Return (X, Y) of the center of cell containing provided text 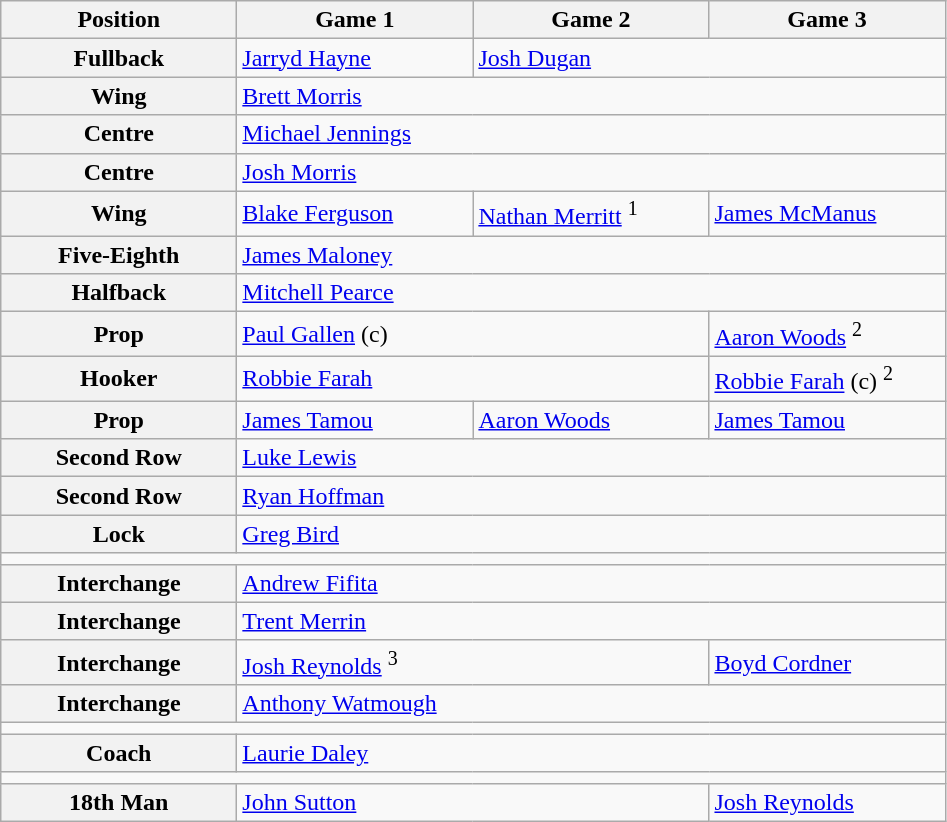
Greg Bird (591, 534)
Brett Morris (591, 96)
Josh Morris (591, 172)
Ryan Hoffman (591, 496)
Trent Merrin (591, 621)
John Sutton (473, 802)
James McManus (827, 214)
Lock (119, 534)
Jarryd Hayne (355, 58)
Position (119, 20)
Boyd Cordner (827, 662)
Anthony Watmough (591, 704)
Josh Reynolds (827, 802)
Aaron Woods 2 (827, 334)
Aaron Woods (591, 420)
Nathan Merritt 1 (591, 214)
James Maloney (591, 255)
Five-Eighth (119, 255)
Game 3 (827, 20)
Josh Dugan (709, 58)
Robbie Farah (473, 378)
Game 1 (355, 20)
Halfback (119, 293)
Blake Ferguson (355, 214)
Fullback (119, 58)
Robbie Farah (c) 2 (827, 378)
Laurie Daley (591, 753)
Andrew Fifita (591, 583)
Josh Reynolds 3 (473, 662)
Hooker (119, 378)
Coach (119, 753)
Luke Lewis (591, 458)
18th Man (119, 802)
Game 2 (591, 20)
Michael Jennings (591, 134)
Paul Gallen (c) (473, 334)
Mitchell Pearce (591, 293)
